Scan for the cell matching the given text and deliver its [x, y] coordinate at center. 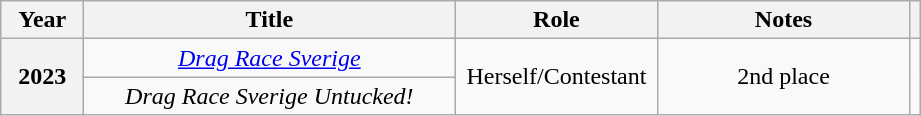
Notes [784, 20]
Drag Race Sverige Untucked! [270, 96]
Drag Race Sverige [270, 58]
2nd place [784, 77]
Role [556, 20]
Year [42, 20]
Herself/Contestant [556, 77]
Title [270, 20]
2023 [42, 77]
